Pinpoint the cell where the given text exists, returning its (x, y) midpoint coordinate. 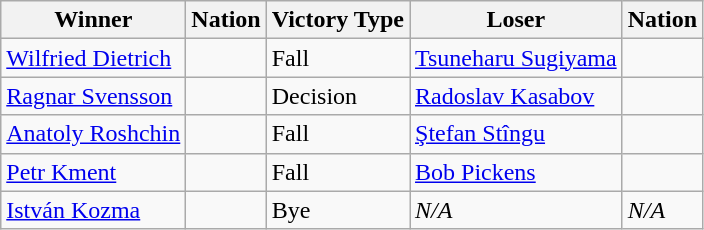
István Kozma (94, 210)
Loser (516, 20)
Radoslav Kasabov (516, 96)
Bye (338, 210)
Ragnar Svensson (94, 96)
Winner (94, 20)
Tsuneharu Sugiyama (516, 58)
Decision (338, 96)
Victory Type (338, 20)
Bob Pickens (516, 172)
Wilfried Dietrich (94, 58)
Ştefan Stîngu (516, 134)
Petr Kment (94, 172)
Anatoly Roshchin (94, 134)
